Pinpoint the cell where the given text exists, returning its [x, y] midpoint coordinate. 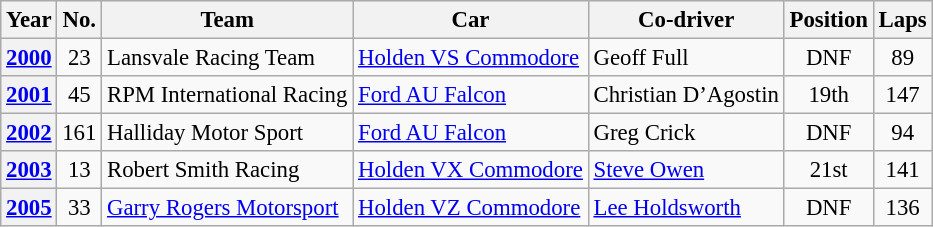
2001 [29, 95]
Holden VS Commodore [470, 58]
Holden VZ Commodore [470, 208]
21st [828, 170]
Laps [902, 20]
No. [80, 20]
Garry Rogers Motorsport [228, 208]
33 [80, 208]
2003 [29, 170]
Car [470, 20]
2000 [29, 58]
Year [29, 20]
94 [902, 133]
147 [902, 95]
45 [80, 95]
Position [828, 20]
Halliday Motor Sport [228, 133]
Steve Owen [686, 170]
2002 [29, 133]
Lee Holdsworth [686, 208]
19th [828, 95]
13 [80, 170]
Team [228, 20]
161 [80, 133]
Greg Crick [686, 133]
Holden VX Commodore [470, 170]
23 [80, 58]
136 [902, 208]
Co-driver [686, 20]
89 [902, 58]
Christian D’Agostin [686, 95]
141 [902, 170]
Lansvale Racing Team [228, 58]
Geoff Full [686, 58]
2005 [29, 208]
RPM International Racing [228, 95]
Robert Smith Racing [228, 170]
